For the text-containing cell, return its midpoint in [x, y] coordinate format. 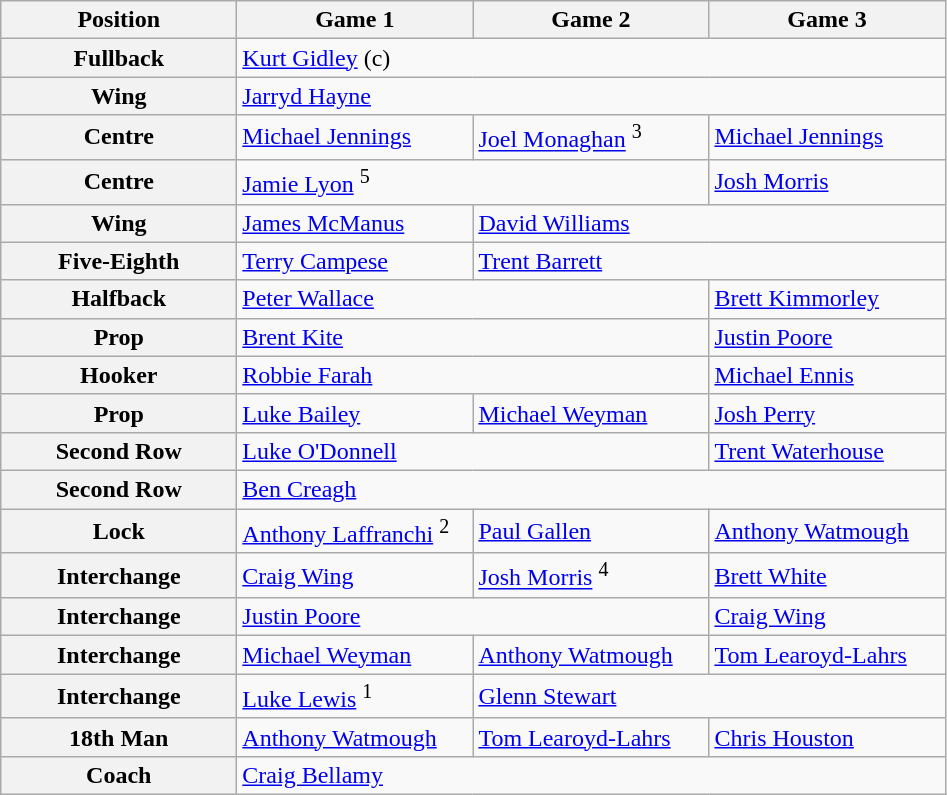
Luke Lewis 1 [355, 696]
Josh Perry [827, 413]
Glenn Stewart [709, 696]
Joel Monaghan 3 [591, 138]
Ben Creagh [591, 489]
Chris Houston [827, 737]
David Williams [709, 223]
Game 3 [827, 20]
Game 2 [591, 20]
Jamie Lyon 5 [473, 182]
Jarryd Hayne [591, 96]
Brett White [827, 576]
Michael Ennis [827, 375]
Fullback [119, 58]
Craig Bellamy [591, 775]
Position [119, 20]
Josh Morris [827, 182]
Game 1 [355, 20]
Five-Eighth [119, 261]
Peter Wallace [473, 299]
Halfback [119, 299]
Anthony Laffranchi 2 [355, 532]
Brent Kite [473, 337]
Hooker [119, 375]
Paul Gallen [591, 532]
Brett Kimmorley [827, 299]
James McManus [355, 223]
Josh Morris 4 [591, 576]
Luke O'Donnell [473, 451]
Kurt Gidley (c) [591, 58]
Robbie Farah [473, 375]
Lock [119, 532]
18th Man [119, 737]
Trent Waterhouse [827, 451]
Luke Bailey [355, 413]
Trent Barrett [709, 261]
Terry Campese [355, 261]
Coach [119, 775]
